Extract the (x, y) coordinate from the center of the cell holding the provided text.  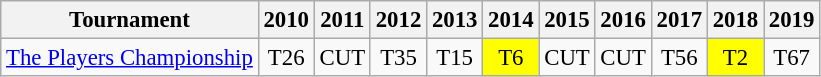
T6 (511, 58)
T56 (679, 58)
T67 (792, 58)
2016 (623, 20)
T26 (286, 58)
T35 (398, 58)
2012 (398, 20)
The Players Championship (130, 58)
2019 (792, 20)
2010 (286, 20)
Tournament (130, 20)
T2 (735, 58)
2015 (567, 20)
2011 (342, 20)
2013 (455, 20)
2018 (735, 20)
2014 (511, 20)
T15 (455, 58)
2017 (679, 20)
